Output the [x, y] coordinate of the center of the cell containing the given text.  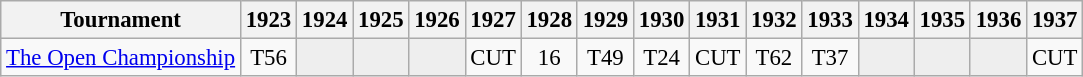
1937 [1055, 20]
1931 [718, 20]
1936 [998, 20]
1929 [605, 20]
1933 [830, 20]
1928 [549, 20]
16 [549, 58]
T49 [605, 58]
1930 [661, 20]
T37 [830, 58]
1932 [774, 20]
T62 [774, 58]
1924 [325, 20]
1927 [493, 20]
1934 [886, 20]
The Open Championship [121, 58]
T24 [661, 58]
1923 [268, 20]
T56 [268, 58]
1935 [942, 20]
Tournament [121, 20]
1926 [437, 20]
1925 [381, 20]
